Identify which cell holds the provided text, then report its (X, Y) central coordinate. 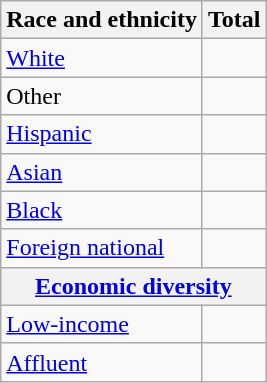
Asian (102, 172)
Affluent (102, 362)
Race and ethnicity (102, 20)
Economic diversity (134, 286)
Foreign national (102, 248)
Hispanic (102, 134)
White (102, 58)
Black (102, 210)
Total (234, 20)
Low-income (102, 324)
Other (102, 96)
